Search for the cell housing the specified text and yield its [X, Y] center coordinate. 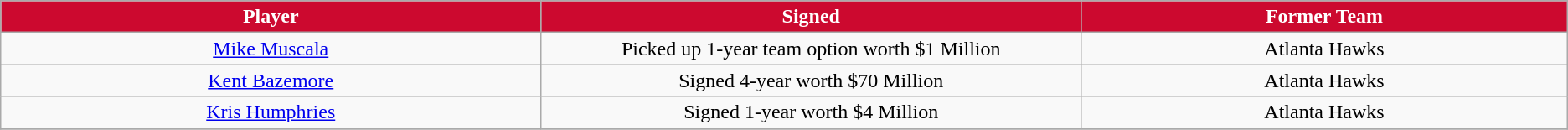
Kent Bazemore [271, 81]
Former Team [1324, 17]
Signed 4-year worth $70 Million [811, 81]
Mike Muscala [271, 49]
Player [271, 17]
Signed [811, 17]
Kris Humphries [271, 112]
Signed 1-year worth $4 Million [811, 112]
Picked up 1-year team option worth $1 Million [811, 49]
